Pinpoint the cell where the given text exists, returning its [x, y] midpoint coordinate. 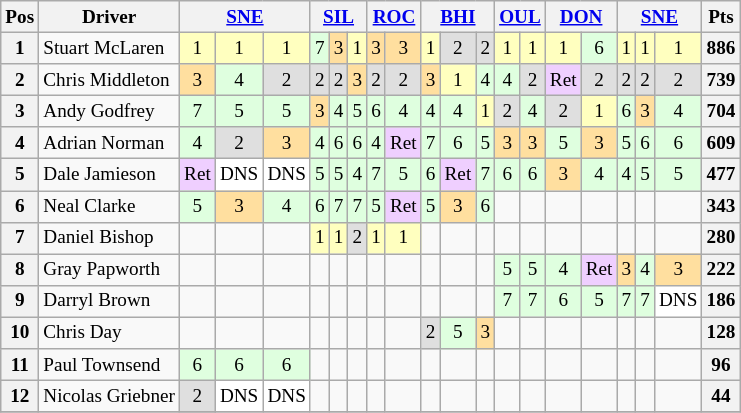
739 [721, 80]
9 [20, 301]
Chris Day [110, 333]
Nicolas Griebner [110, 396]
10 [20, 333]
Stuart McLaren [110, 48]
OUL [520, 17]
704 [721, 111]
8 [20, 270]
SIL [338, 17]
96 [721, 365]
BHI [458, 17]
Chris Middleton [110, 80]
44 [721, 396]
Adrian Norman [110, 143]
280 [721, 238]
Driver [110, 17]
Gray Papworth [110, 270]
Dale Jamieson [110, 175]
477 [721, 175]
Pts [721, 17]
11 [20, 365]
12 [20, 396]
128 [721, 333]
222 [721, 270]
Daniel Bishop [110, 238]
886 [721, 48]
Paul Townsend [110, 365]
ROC [394, 17]
Neal Clarke [110, 206]
343 [721, 206]
Andy Godfrey [110, 111]
DON [581, 17]
Pos [20, 17]
Darryl Brown [110, 301]
609 [721, 143]
186 [721, 301]
